Output the [x, y] coordinate of the center of the cell containing the given text.  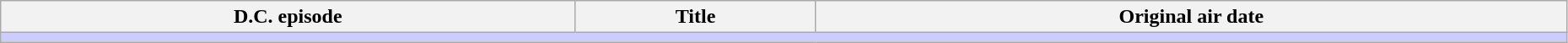
Original air date [1191, 17]
Title [696, 17]
D.C. episode [288, 17]
